For the text-containing cell, return its midpoint in [X, Y] coordinate format. 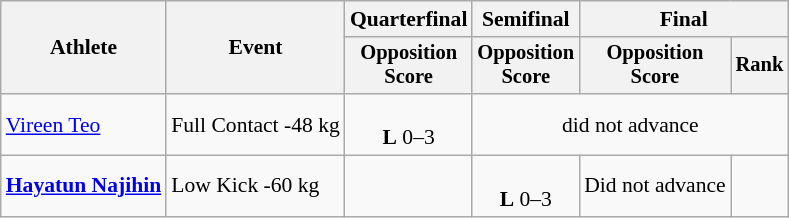
Low Kick -60 kg [256, 186]
Vireen Teo [84, 124]
Rank [760, 66]
Hayatun Najihin [84, 186]
Did not advance [655, 186]
Athlete [84, 48]
Final [684, 19]
Full Contact -48 kg [256, 124]
Event [256, 48]
Quarterfinal [409, 19]
did not advance [630, 124]
Semifinal [526, 19]
